Determine the (x, y) coordinate at the center of the cell enclosing the given text.  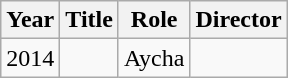
Aycha (154, 58)
Title (90, 20)
Role (154, 20)
2014 (30, 58)
Year (30, 20)
Director (238, 20)
